Search for the cell housing the specified text and yield its (x, y) center coordinate. 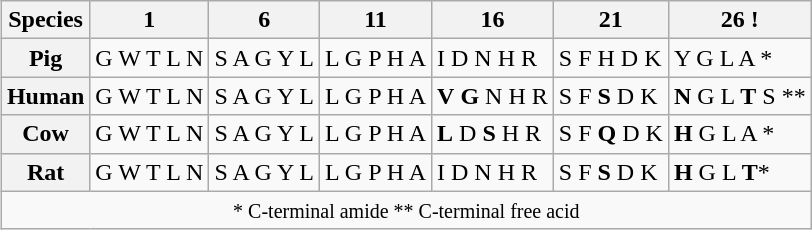
6 (264, 20)
Cow (45, 134)
S F H D K (610, 58)
N G L T S ** (740, 96)
S F Q D K (610, 134)
V G N H R (493, 96)
L D S H R (493, 134)
26 ! (740, 20)
Y G L A * (740, 58)
Species (45, 20)
1 (150, 20)
Rat (45, 172)
H G L A * (740, 134)
11 (376, 20)
* C-terminal amide ** C-terminal free acid (406, 210)
Human (45, 96)
H G L T* (740, 172)
21 (610, 20)
Pig (45, 58)
16 (493, 20)
